Scan for the cell matching the given text and deliver its (X, Y) coordinate at center. 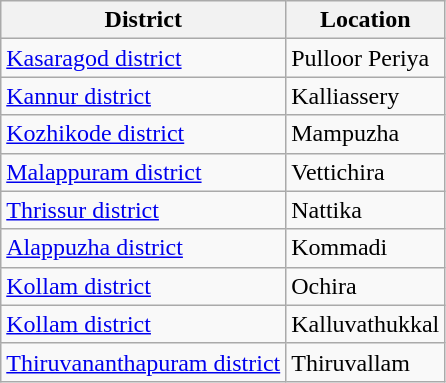
Kannur district (144, 96)
Vettichira (366, 172)
Mampuzha (366, 134)
Location (366, 20)
Thiruvallam (366, 362)
Kasaragod district (144, 58)
Nattika (366, 210)
Alappuzha district (144, 248)
Kommadi (366, 248)
Thiruvananthapuram district (144, 362)
Kalliassery (366, 96)
Malappuram district (144, 172)
Kozhikode district (144, 134)
Thrissur district (144, 210)
District (144, 20)
Ochira (366, 286)
Kalluvathukkal (366, 324)
Pulloor Periya (366, 58)
